Identify which cell holds the provided text, then report its [X, Y] central coordinate. 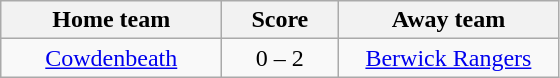
0 – 2 [280, 58]
Cowdenbeath [112, 58]
Score [280, 20]
Berwick Rangers [448, 58]
Home team [112, 20]
Away team [448, 20]
